Output the [X, Y] coordinate of the center of the cell containing the given text.  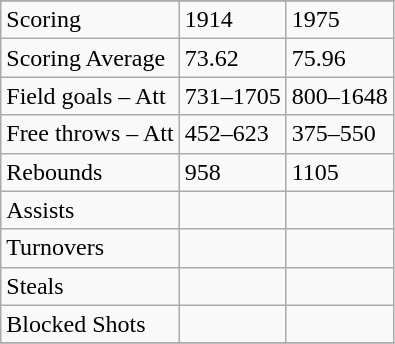
Steals [90, 286]
1914 [232, 20]
1975 [340, 20]
375–550 [340, 134]
Field goals – Att [90, 96]
Assists [90, 210]
800–1648 [340, 96]
958 [232, 172]
1105 [340, 172]
Scoring [90, 20]
Scoring Average [90, 58]
Turnovers [90, 248]
75.96 [340, 58]
Blocked Shots [90, 324]
Rebounds [90, 172]
731–1705 [232, 96]
452–623 [232, 134]
Free throws – Att [90, 134]
73.62 [232, 58]
